Provide the (x, y) coordinate of the cell's center where the given text is located.  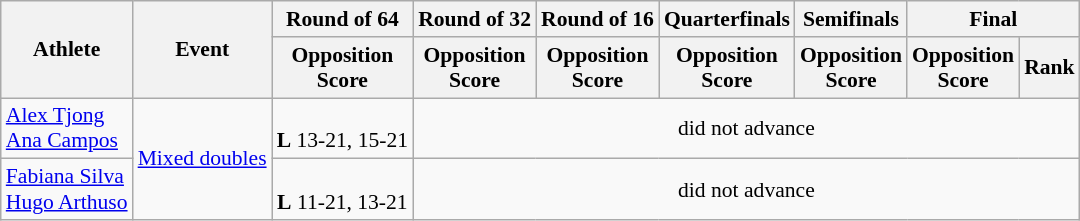
L 13-21, 15-21 (342, 128)
Semifinals (851, 19)
Alex TjongAna Campos (67, 128)
Quarterfinals (727, 19)
L 11-21, 13-21 (342, 190)
Mixed doubles (202, 159)
Round of 16 (598, 19)
Round of 32 (474, 19)
Rank (1050, 68)
Athlete (67, 50)
Event (202, 50)
Final (994, 19)
Round of 64 (342, 19)
Fabiana SilvaHugo Arthuso (67, 190)
